Scan for the cell matching the given text and deliver its (x, y) coordinate at center. 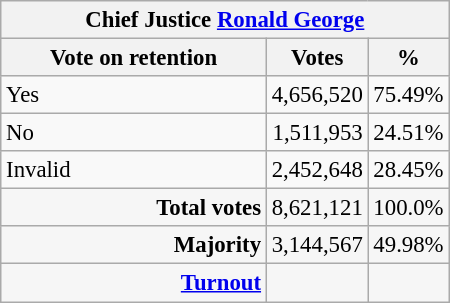
100.0% (408, 208)
Total votes (134, 208)
28.45% (408, 170)
1,511,953 (317, 133)
Yes (134, 95)
% (408, 58)
Chief Justice Ronald George (225, 20)
Votes (317, 58)
Invalid (134, 170)
24.51% (408, 133)
4,656,520 (317, 95)
2,452,648 (317, 170)
49.98% (408, 245)
Majority (134, 245)
3,144,567 (317, 245)
No (134, 133)
Turnout (134, 283)
Vote on retention (134, 58)
75.49% (408, 95)
8,621,121 (317, 208)
